Return the (x, y) coordinate for the center point of the cell that contains the specified text.  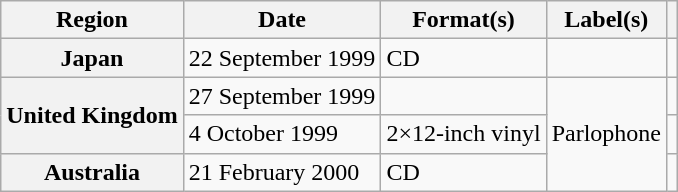
Australia (92, 172)
Parlophone (606, 134)
Format(s) (464, 20)
4 October 1999 (282, 134)
Region (92, 20)
2×12-inch vinyl (464, 134)
Label(s) (606, 20)
Date (282, 20)
22 September 1999 (282, 58)
United Kingdom (92, 115)
21 February 2000 (282, 172)
Japan (92, 58)
27 September 1999 (282, 96)
